For the text-containing cell, return its midpoint in (X, Y) coordinate format. 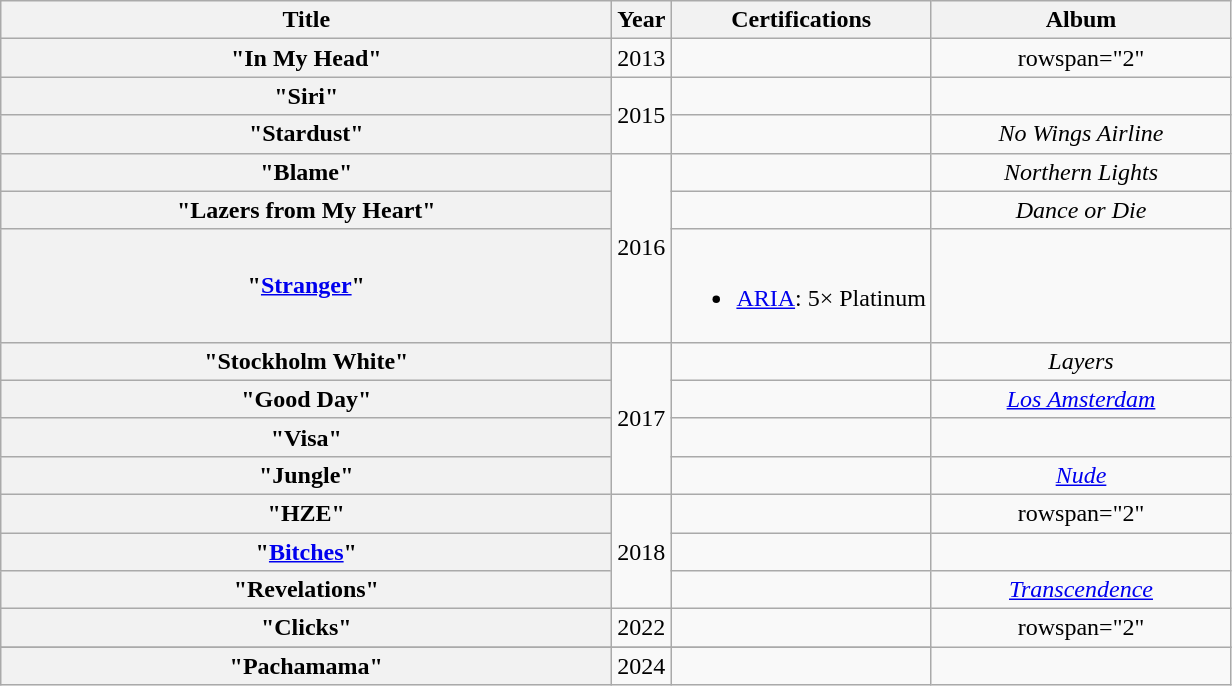
"Lazers from My Heart" (306, 210)
2022 (642, 628)
"Blame" (306, 172)
"Revelations" (306, 590)
2017 (642, 418)
2024 (642, 666)
"Stardust" (306, 134)
"In My Head" (306, 58)
2013 (642, 58)
"Stockholm White" (306, 361)
Album (1080, 20)
"Stranger" (306, 286)
2015 (642, 115)
2016 (642, 248)
Year (642, 20)
"Siri" (306, 96)
"Clicks" (306, 628)
"HZE" (306, 513)
"Good Day" (306, 399)
"Visa" (306, 437)
"Jungle" (306, 475)
Dance or Die (1080, 210)
2018 (642, 551)
"Bitches" (306, 551)
No Wings Airline (1080, 134)
Northern Lights (1080, 172)
Certifications (802, 20)
Nude (1080, 475)
"Pachamama" (306, 666)
Transcendence (1080, 590)
ARIA: 5× Platinum (802, 286)
Title (306, 20)
Los Amsterdam (1080, 399)
Layers (1080, 361)
